Provide the (x, y) coordinate of the cell's center where the given text is located.  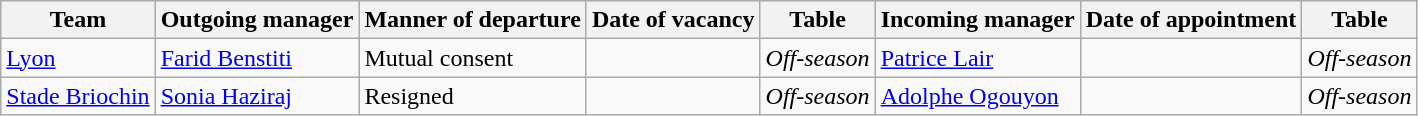
Resigned (472, 96)
Manner of departure (472, 20)
Team (78, 20)
Date of appointment (1191, 20)
Farid Benstiti (257, 58)
Adolphe Ogouyon (978, 96)
Mutual consent (472, 58)
Incoming manager (978, 20)
Stade Briochin (78, 96)
Date of vacancy (673, 20)
Patrice Lair (978, 58)
Outgoing manager (257, 20)
Lyon (78, 58)
Sonia Haziraj (257, 96)
